Scan for the cell matching the given text and deliver its [X, Y] coordinate at center. 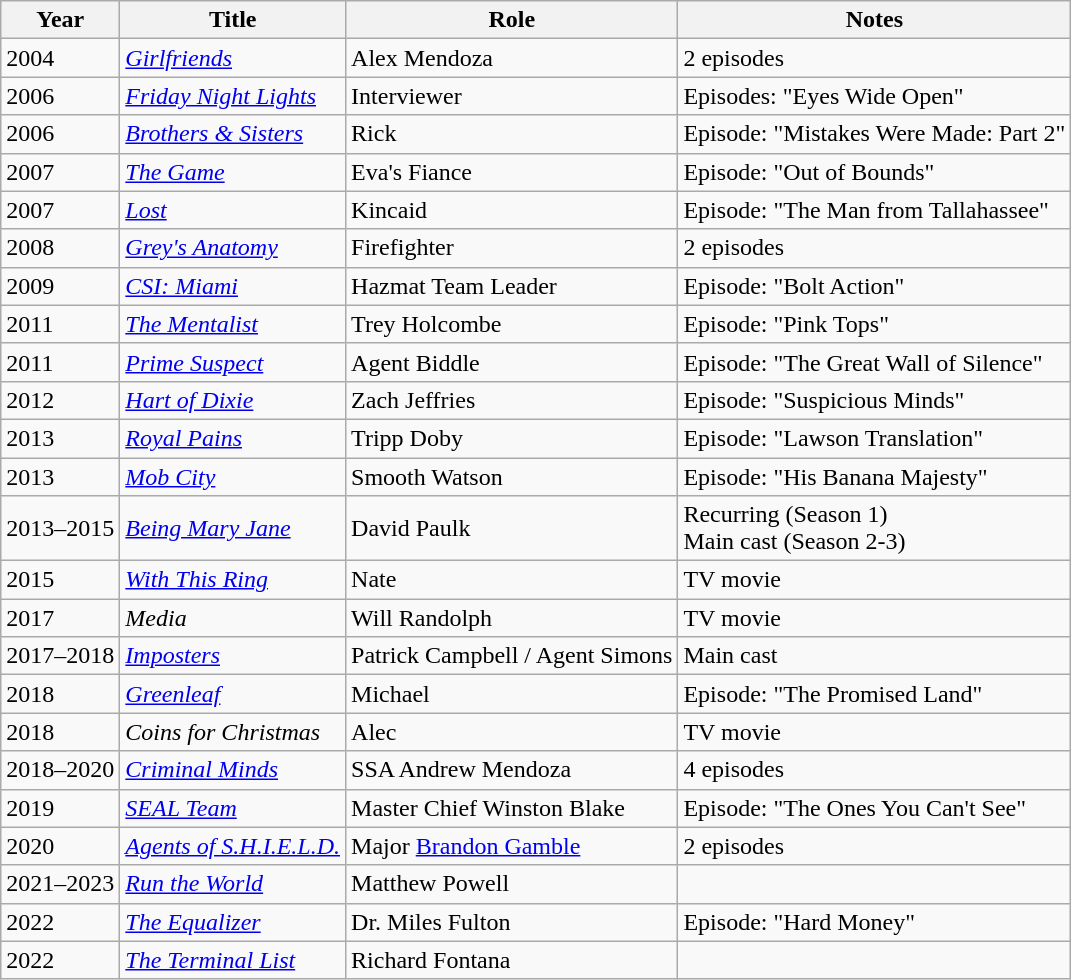
Notes [874, 20]
The Mentalist [233, 324]
2012 [60, 400]
The Terminal List [233, 960]
Lost [233, 210]
Episode: "Mistakes Were Made: Part 2" [874, 134]
2019 [60, 808]
Recurring (Season 1)Main cast (Season 2-3) [874, 528]
Alec [512, 732]
Agent Biddle [512, 362]
SSA Andrew Mendoza [512, 770]
Episode: "Suspicious Minds" [874, 400]
Mob City [233, 477]
The Equalizer [233, 922]
Title [233, 20]
2017 [60, 618]
Episode: "Pink Tops" [874, 324]
Episode: "The Ones You Can't See" [874, 808]
Eva's Fiance [512, 172]
Interviewer [512, 96]
David Paulk [512, 528]
2017–2018 [60, 656]
Criminal Minds [233, 770]
Richard Fontana [512, 960]
Patrick Campbell / Agent Simons [512, 656]
Prime Suspect [233, 362]
2004 [60, 58]
Greenleaf [233, 694]
Main cast [874, 656]
Firefighter [512, 248]
Major Brandon Gamble [512, 846]
Kincaid [512, 210]
Hazmat Team Leader [512, 286]
Coins for Christmas [233, 732]
Grey's Anatomy [233, 248]
Rick [512, 134]
Role [512, 20]
Episode: "The Promised Land" [874, 694]
Run the World [233, 884]
Episodes: "Eyes Wide Open" [874, 96]
Nate [512, 580]
Episode: "Hard Money" [874, 922]
SEAL Team [233, 808]
2015 [60, 580]
2013–2015 [60, 528]
Smooth Watson [512, 477]
CSI: Miami [233, 286]
Episode: "Lawson Translation" [874, 438]
Friday Night Lights [233, 96]
2008 [60, 248]
Royal Pains [233, 438]
Girlfriends [233, 58]
Michael [512, 694]
2018–2020 [60, 770]
2020 [60, 846]
Brothers & Sisters [233, 134]
The Game [233, 172]
Episode: "His Banana Majesty" [874, 477]
2021–2023 [60, 884]
2009 [60, 286]
Episode: "Out of Bounds" [874, 172]
Tripp Doby [512, 438]
Episode: "Bolt Action" [874, 286]
4 episodes [874, 770]
Trey Holcombe [512, 324]
Alex Mendoza [512, 58]
Being Mary Jane [233, 528]
With This Ring [233, 580]
Master Chief Winston Blake [512, 808]
Hart of Dixie [233, 400]
Matthew Powell [512, 884]
Zach Jeffries [512, 400]
Will Randolph [512, 618]
Episode: "The Great Wall of Silence" [874, 362]
Imposters [233, 656]
Dr. Miles Fulton [512, 922]
Year [60, 20]
Media [233, 618]
Episode: "The Man from Tallahassee" [874, 210]
Agents of S.H.I.E.L.D. [233, 846]
